Detect which cell encompasses the target text, then output its (X, Y) center coordinate. 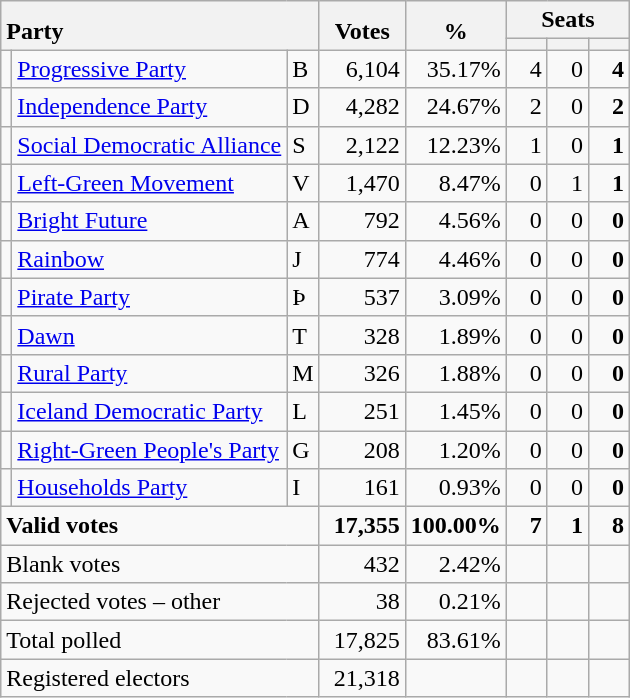
J (303, 259)
Party (160, 26)
V (303, 183)
35.17% (456, 69)
Progressive Party (150, 69)
Þ (303, 297)
792 (362, 221)
4.46% (456, 259)
1.45% (456, 411)
2.42% (456, 564)
2,122 (362, 145)
Households Party (150, 488)
38 (362, 602)
4.56% (456, 221)
Blank votes (160, 564)
G (303, 449)
4,282 (362, 107)
Social Democratic Alliance (150, 145)
Seats (568, 20)
Pirate Party (150, 297)
1.89% (456, 335)
161 (362, 488)
% (456, 26)
B (303, 69)
A (303, 221)
17,825 (362, 640)
Independence Party (150, 107)
0.21% (456, 602)
1.88% (456, 373)
1,470 (362, 183)
6,104 (362, 69)
774 (362, 259)
1.20% (456, 449)
Votes (362, 26)
326 (362, 373)
83.61% (456, 640)
24.67% (456, 107)
S (303, 145)
7 (526, 526)
537 (362, 297)
Valid votes (160, 526)
0.93% (456, 488)
Rainbow (150, 259)
Rural Party (150, 373)
328 (362, 335)
8.47% (456, 183)
Left-Green Movement (150, 183)
Right-Green People's Party (150, 449)
208 (362, 449)
L (303, 411)
17,355 (362, 526)
M (303, 373)
432 (362, 564)
12.23% (456, 145)
Bright Future (150, 221)
8 (608, 526)
Registered electors (160, 678)
I (303, 488)
Rejected votes – other (160, 602)
D (303, 107)
21,318 (362, 678)
Total polled (160, 640)
251 (362, 411)
Iceland Democratic Party (150, 411)
T (303, 335)
100.00% (456, 526)
Dawn (150, 335)
3.09% (456, 297)
